Pinpoint the cell where the given text exists, returning its [x, y] midpoint coordinate. 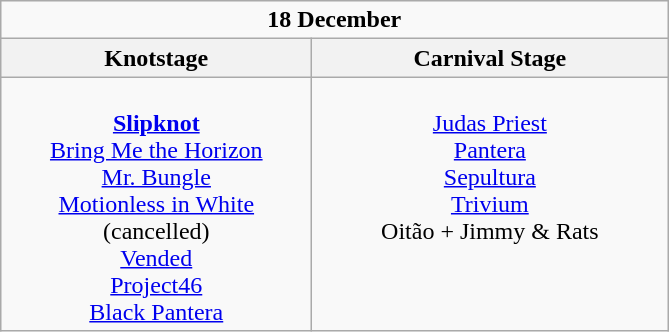
Knotstage [156, 58]
Judas Priest Pantera Sepultura Trivium Oitão + Jimmy & Rats [490, 204]
Slipknot Bring Me the Horizon Mr. Bungle Motionless in White (cancelled) Vended Project46 Black Pantera [156, 204]
Carnival Stage [490, 58]
18 December [334, 20]
